Return the (x, y) coordinate for the center point of the cell that contains the specified text.  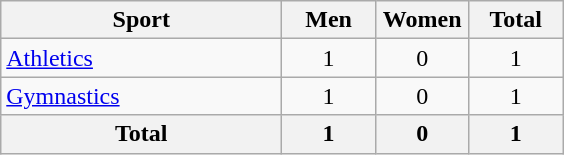
Men (329, 20)
Athletics (142, 58)
Sport (142, 20)
Women (422, 20)
Gymnastics (142, 96)
